From the cell containing the given text, extract its center point as [x, y] coordinate. 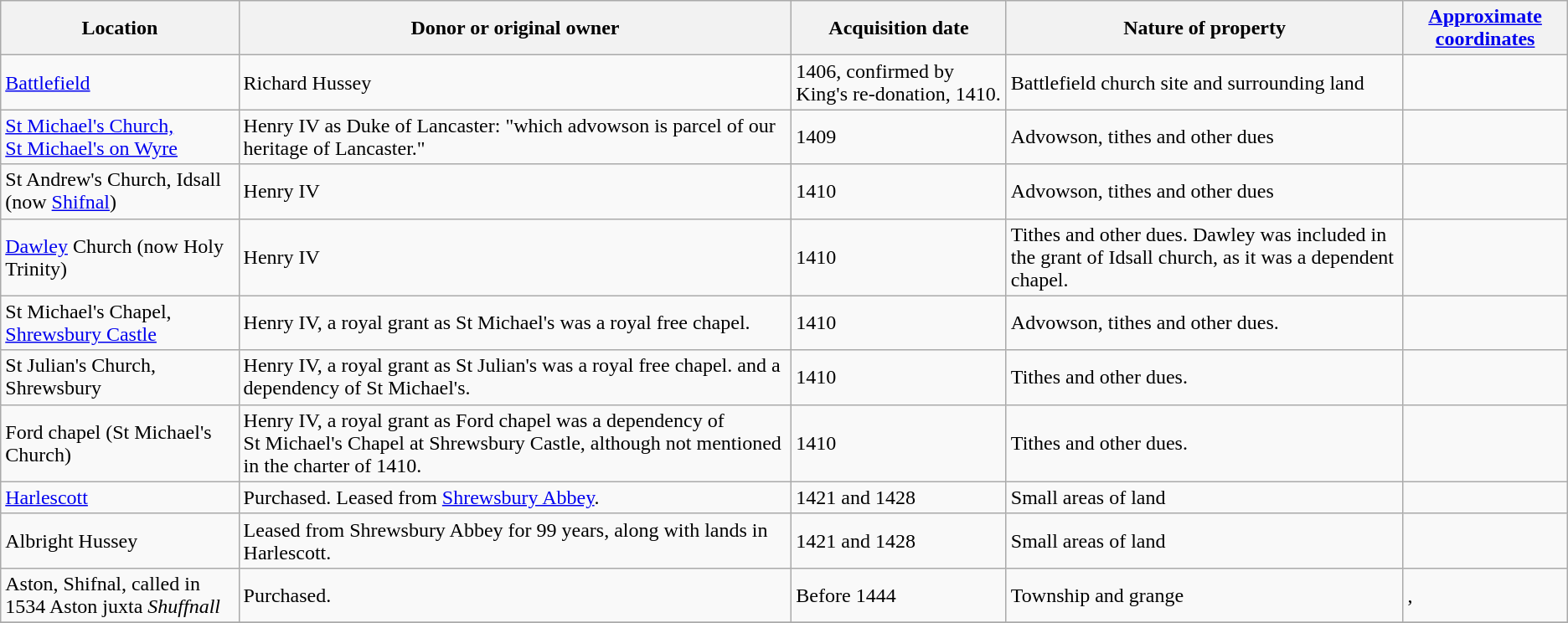
Henry IV as Duke of Lancaster: "which advowson is parcel of our heritage of Lancaster." [515, 137]
Richard Hussey [515, 82]
Henry IV, a royal grant as Ford chapel was a dependency of St Michael's Chapel at Shrewsbury Castle, although not mentioned in the charter of 1410. [515, 443]
Battlefield church site and surrounding land [1204, 82]
Tithes and other dues. Dawley was included in the grant of Idsall church, as it was a dependent chapel. [1204, 257]
Nature of property [1204, 28]
Albright Hussey [120, 541]
Henry IV, a royal grant as St Julian's was a royal free chapel. and a dependency of St Michael's. [515, 377]
Donor or original owner [515, 28]
Purchased. [515, 595]
Dawley Church (now Holy Trinity) [120, 257]
1406, confirmed by King's re-donation, 1410. [899, 82]
St Julian's Church, Shrewsbury [120, 377]
Henry IV, a royal grant as St Michael's was a royal free chapel. [515, 323]
1409 [899, 137]
Township and grange [1204, 595]
Purchased. Leased from Shrewsbury Abbey. [515, 497]
St Michael's Chapel, Shrewsbury Castle [120, 323]
Approximate coordinates [1485, 28]
Battlefield [120, 82]
Leased from Shrewsbury Abbey for 99 years, along with lands in Harlescott. [515, 541]
Acquisition date [899, 28]
Ford chapel (St Michael's Church) [120, 443]
, [1485, 595]
St Andrew's Church, Idsall (now Shifnal) [120, 191]
Location [120, 28]
Aston, Shifnal, called in 1534 Aston juxta Shuffnall [120, 595]
Before 1444 [899, 595]
Advowson, tithes and other dues. [1204, 323]
St Michael's Church, St Michael's on Wyre [120, 137]
Harlescott [120, 497]
